For the text-containing cell, return its midpoint in (X, Y) coordinate format. 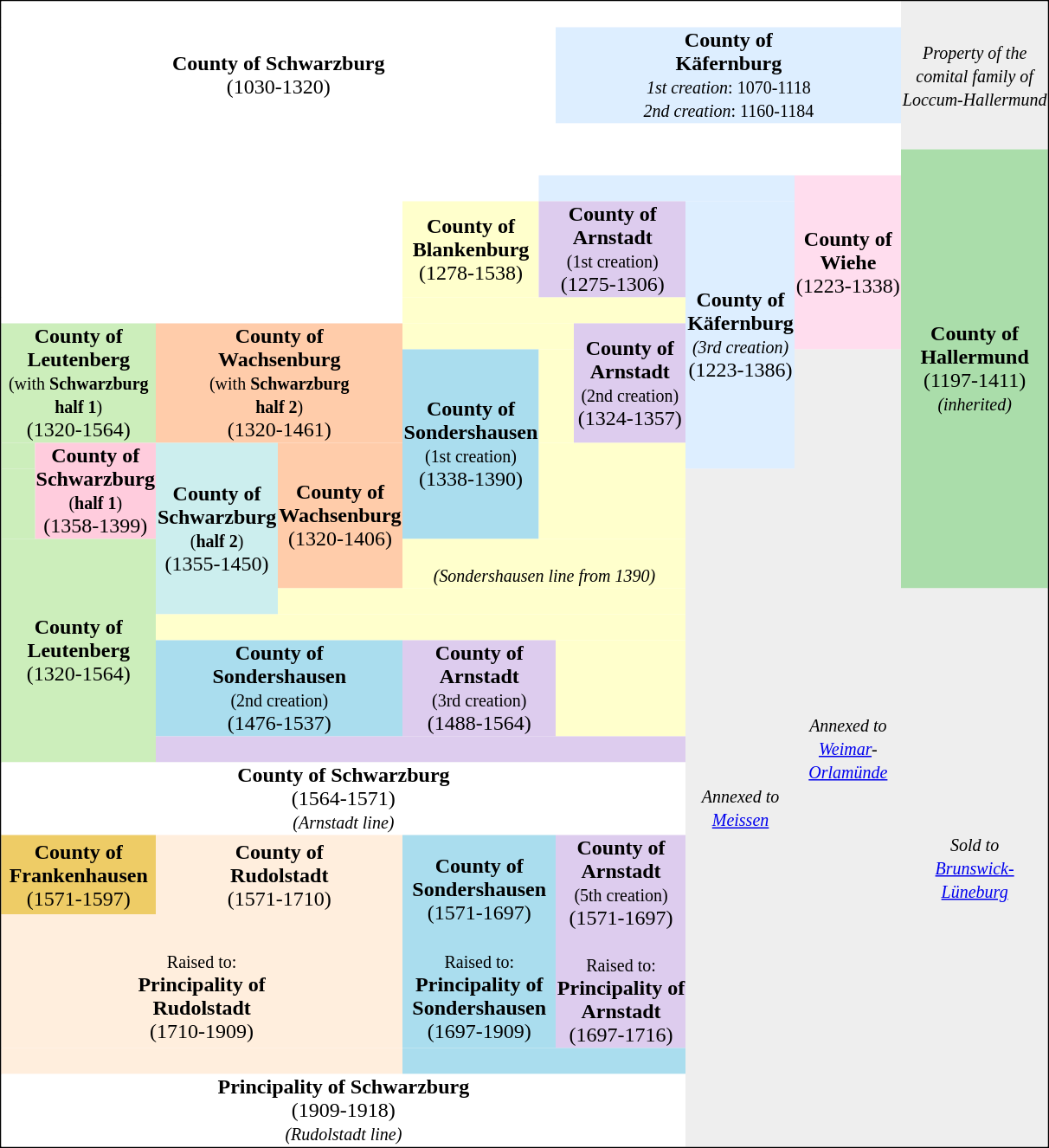
County ofWachsenburg(with Schwarzburghalf 2)(1320-1461) (279, 384)
County ofLeutenberg(1320-1564) (78, 650)
County ofSondershausen(1571-1697) (479, 888)
Raised to:Principality ofSondershausen(1697-1909) (479, 996)
County ofHallermund(1197-1411)(inherited) (975, 369)
County ofSchwarzburg(half 1)(1358-1399) (95, 492)
(Sondershausen line from 1390) (544, 563)
County ofKäfernburg1st creation: 1070-11182nd creation: 1160-1184 (729, 76)
Property of thecomital family ofLoccum-Hallermund (975, 76)
Sold to Brunswick-Lüneburg (975, 867)
Principality of Schwarzburg(1909-1918)(Rudolstadt line) (344, 1110)
County ofBlankenburg(1278-1538) (471, 249)
County ofRudolstadt(1571-1710) (279, 874)
Annexed toMeissen (741, 809)
County ofArnstadt(3rd creation)(1488-1564) (479, 689)
County ofSondershausen(1st creation)(1338-1390) (471, 445)
County ofLeutenberg(with Schwarzburghalf 1)(1320-1564) (78, 384)
County ofArnstadt(5th creation)(1571-1697)Raised to:Principality ofArnstadt(1697-1716) (621, 941)
Annexed toWeimar-Orlamünde (848, 748)
County ofArnstadt(2nd creation)(1324-1357) (630, 384)
County ofArnstadt(1st creation)(1275-1306) (613, 249)
County of Schwarzburg(1564-1571)(Arnstadt line) (344, 798)
County ofWachsenburg(1320-1406) (340, 516)
County ofSchwarzburg(half 2)(1355-1450) (216, 529)
County ofSondershausen(2nd creation)(1476-1537) (279, 689)
County of Schwarzburg(1030-1320) (279, 76)
County ofWiehe(1223-1338) (848, 261)
Raised to:Principality ofRudolstadt(1710-1909) (202, 996)
County ofFrankenhausen(1571-1597) (78, 874)
County ofKäfernburg(3rd creation)(1223-1386) (741, 334)
